Find where the given text appears and provide that cell's center as (X, Y) coordinate. 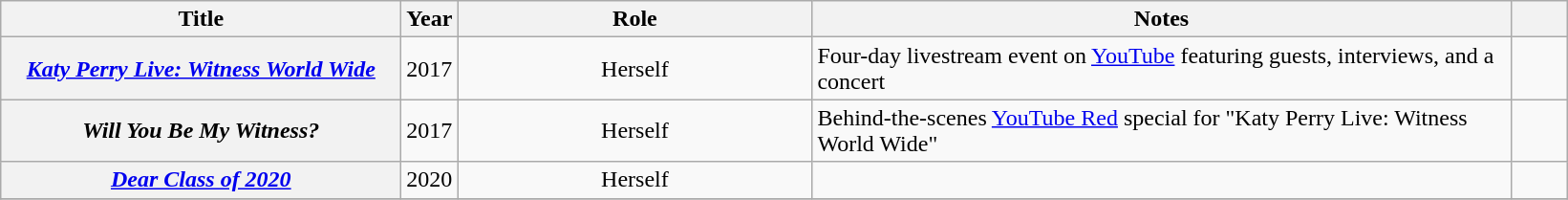
Year (430, 19)
Katy Perry Live: Witness World Wide (201, 69)
Will You Be My Witness? (201, 130)
Notes (1162, 19)
Behind-the-scenes YouTube Red special for "Katy Perry Live: Witness World Wide" (1162, 130)
Title (201, 19)
2020 (430, 180)
Dear Class of 2020 (201, 180)
Four-day livestream event on YouTube featuring guests, interviews, and a concert (1162, 69)
Role (634, 19)
